Search for the cell housing the specified text and yield its (x, y) center coordinate. 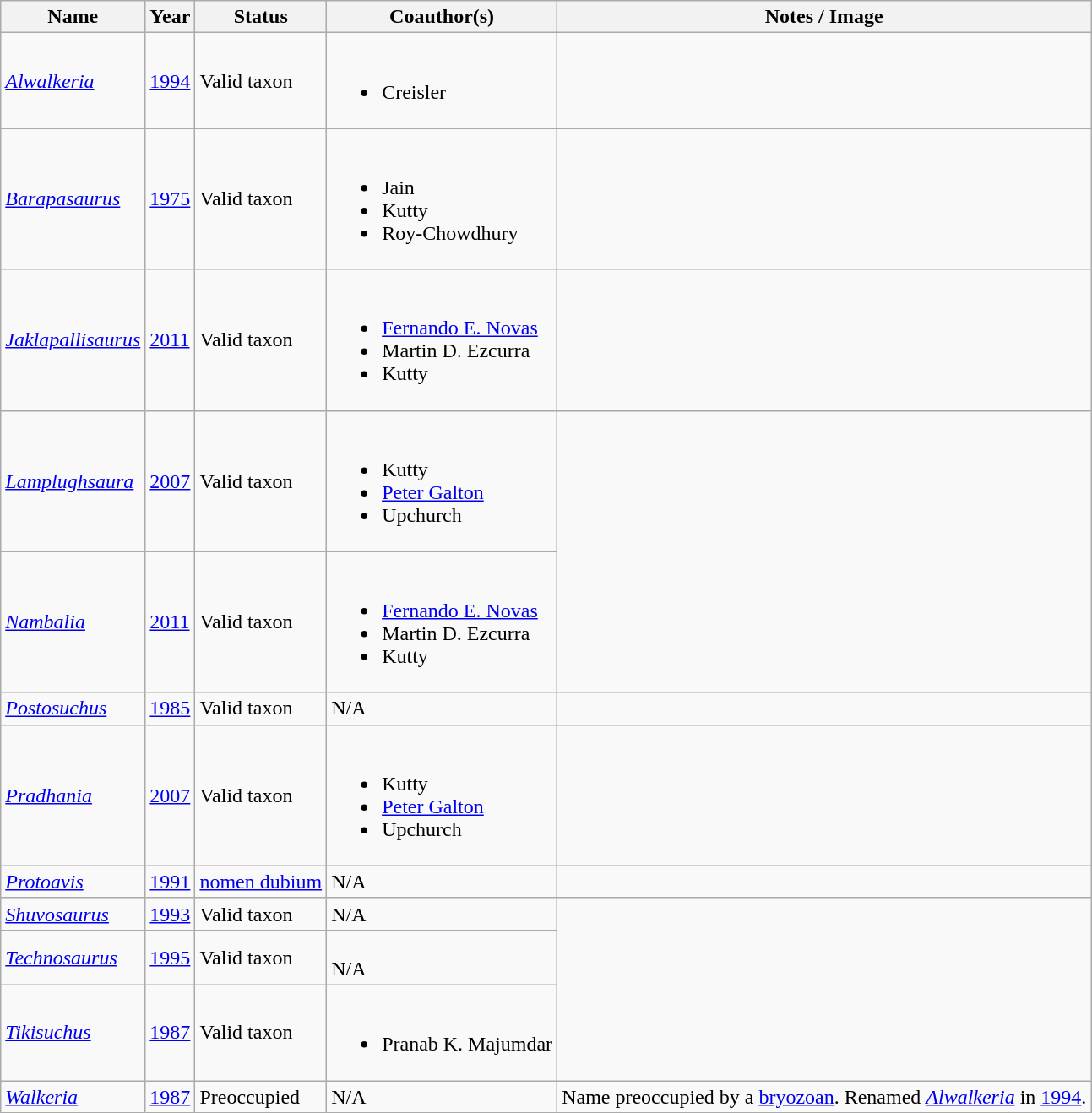
Name preoccupied by a bryozoan. Renamed Alwalkeria in 1994. (824, 1097)
1975 (171, 199)
Name (73, 17)
Shuvosaurus (73, 914)
Creisler (443, 81)
Protoavis (73, 882)
Alwalkeria (73, 81)
Lamplughsaura (73, 481)
Walkeria (73, 1097)
Barapasaurus (73, 199)
1993 (171, 914)
Status (261, 17)
1995 (171, 958)
Tikisuchus (73, 1032)
Nambalia (73, 622)
1994 (171, 81)
Coauthor(s) (443, 17)
Technosaurus (73, 958)
1991 (171, 882)
nomen dubium (261, 882)
Pradhania (73, 795)
Jaklapallisaurus (73, 339)
Preoccupied (261, 1097)
Pranab K. Majumdar (443, 1032)
Year (171, 17)
JainKuttyRoy-Chowdhury (443, 199)
Postosuchus (73, 709)
1985 (171, 709)
Notes / Image (824, 17)
